Locate the cell with the specified text and output its [x, y] center coordinate. 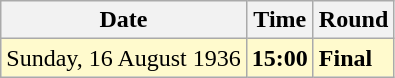
Round [353, 20]
Time [280, 20]
Sunday, 16 August 1936 [124, 58]
15:00 [280, 58]
Date [124, 20]
Final [353, 58]
